Detect which cell encompasses the target text, then output its (x, y) center coordinate. 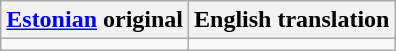
English translation (292, 20)
Estonian original (95, 20)
